Identify which cell holds the provided text, then report its (X, Y) central coordinate. 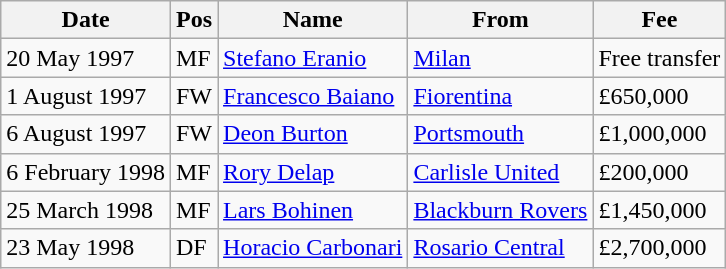
Blackburn Rovers (500, 210)
6 August 1997 (86, 134)
From (500, 20)
Free transfer (660, 58)
Rory Delap (313, 172)
Fee (660, 20)
Horacio Carbonari (313, 248)
£650,000 (660, 96)
£200,000 (660, 172)
23 May 1998 (86, 248)
Rosario Central (500, 248)
£2,700,000 (660, 248)
25 March 1998 (86, 210)
Date (86, 20)
20 May 1997 (86, 58)
Milan (500, 58)
£1,450,000 (660, 210)
Deon Burton (313, 134)
Portsmouth (500, 134)
£1,000,000 (660, 134)
Francesco Baiano (313, 96)
Name (313, 20)
DF (194, 248)
6 February 1998 (86, 172)
Carlisle United (500, 172)
Lars Bohinen (313, 210)
Pos (194, 20)
Stefano Eranio (313, 58)
Fiorentina (500, 96)
1 August 1997 (86, 96)
